Extract the (x, y) coordinate from the center of the cell holding the provided text.  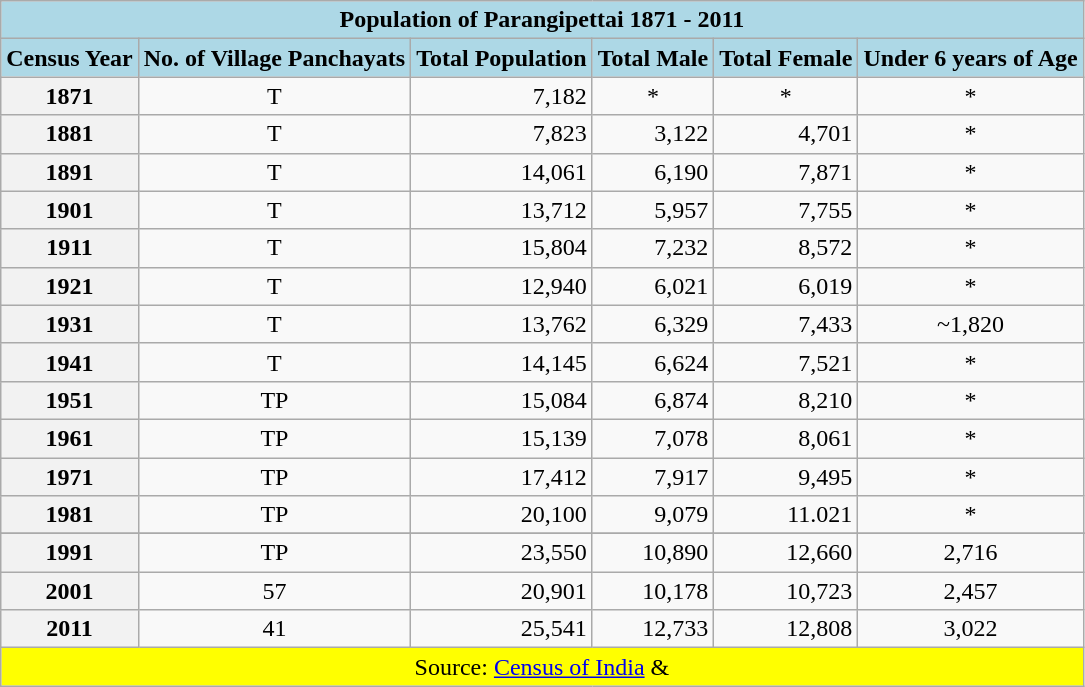
6,190 (653, 172)
2001 (70, 591)
1881 (70, 134)
1901 (70, 210)
41 (274, 629)
13,762 (502, 324)
57 (274, 591)
10,178 (653, 591)
Total Female (786, 58)
6,874 (653, 400)
Total Male (653, 58)
6,019 (786, 286)
14,061 (502, 172)
2,716 (970, 553)
23,550 (502, 553)
11.021 (786, 515)
No. of Village Panchayats (274, 58)
1971 (70, 477)
25,541 (502, 629)
20,901 (502, 591)
12,808 (786, 629)
1941 (70, 362)
6,329 (653, 324)
10,723 (786, 591)
12,940 (502, 286)
7,182 (502, 96)
Census Year (70, 58)
9,079 (653, 515)
7,078 (653, 438)
1931 (70, 324)
3,022 (970, 629)
4,701 (786, 134)
1891 (70, 172)
7,871 (786, 172)
15,804 (502, 248)
9,495 (786, 477)
13,712 (502, 210)
Population of Parangipettai 1871 - 2011 (542, 20)
8,210 (786, 400)
Total Population (502, 58)
15,139 (502, 438)
2011 (70, 629)
~1,820 (970, 324)
6,021 (653, 286)
8,061 (786, 438)
Under 6 years of Age (970, 58)
7,917 (653, 477)
7,521 (786, 362)
3,122 (653, 134)
12,733 (653, 629)
20,100 (502, 515)
17,412 (502, 477)
10,890 (653, 553)
6,624 (653, 362)
1961 (70, 438)
12,660 (786, 553)
7,433 (786, 324)
1871 (70, 96)
1981 (70, 515)
1921 (70, 286)
1991 (70, 553)
8,572 (786, 248)
15,084 (502, 400)
5,957 (653, 210)
1951 (70, 400)
7,823 (502, 134)
14,145 (502, 362)
2,457 (970, 591)
7,232 (653, 248)
1911 (70, 248)
7,755 (786, 210)
Source: Census of India & (542, 667)
